Provide the (X, Y) coordinate of the cell's center where the given text is located.  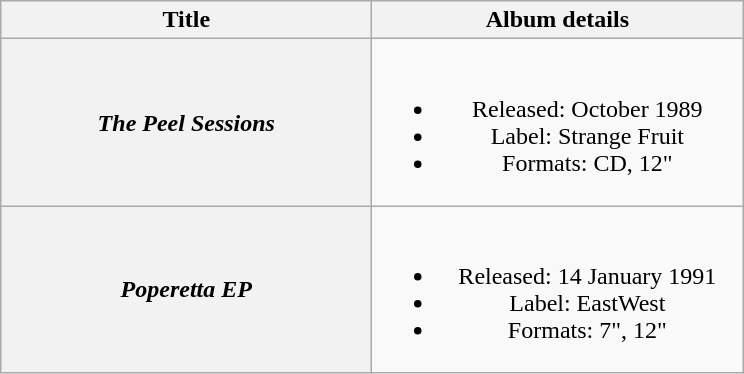
Title (186, 20)
Released: October 1989Label: Strange FruitFormats: CD, 12" (558, 122)
The Peel Sessions (186, 122)
Poperetta EP (186, 290)
Released: 14 January 1991Label: EastWestFormats: 7", 12" (558, 290)
Album details (558, 20)
